Detect which cell encompasses the target text, then output its [x, y] center coordinate. 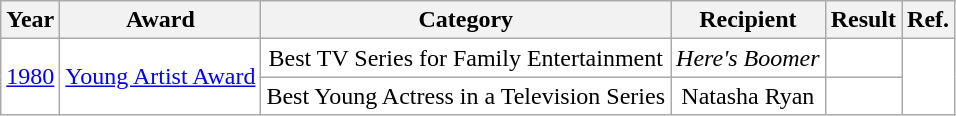
Year [30, 20]
Result [863, 20]
Best TV Series for Family Entertainment [466, 58]
Ref. [928, 20]
Young Artist Award [160, 77]
Award [160, 20]
Best Young Actress in a Television Series [466, 96]
Recipient [748, 20]
Natasha Ryan [748, 96]
Category [466, 20]
Here's Boomer [748, 58]
1980 [30, 77]
